Return [X, Y] of the center of cell containing provided text 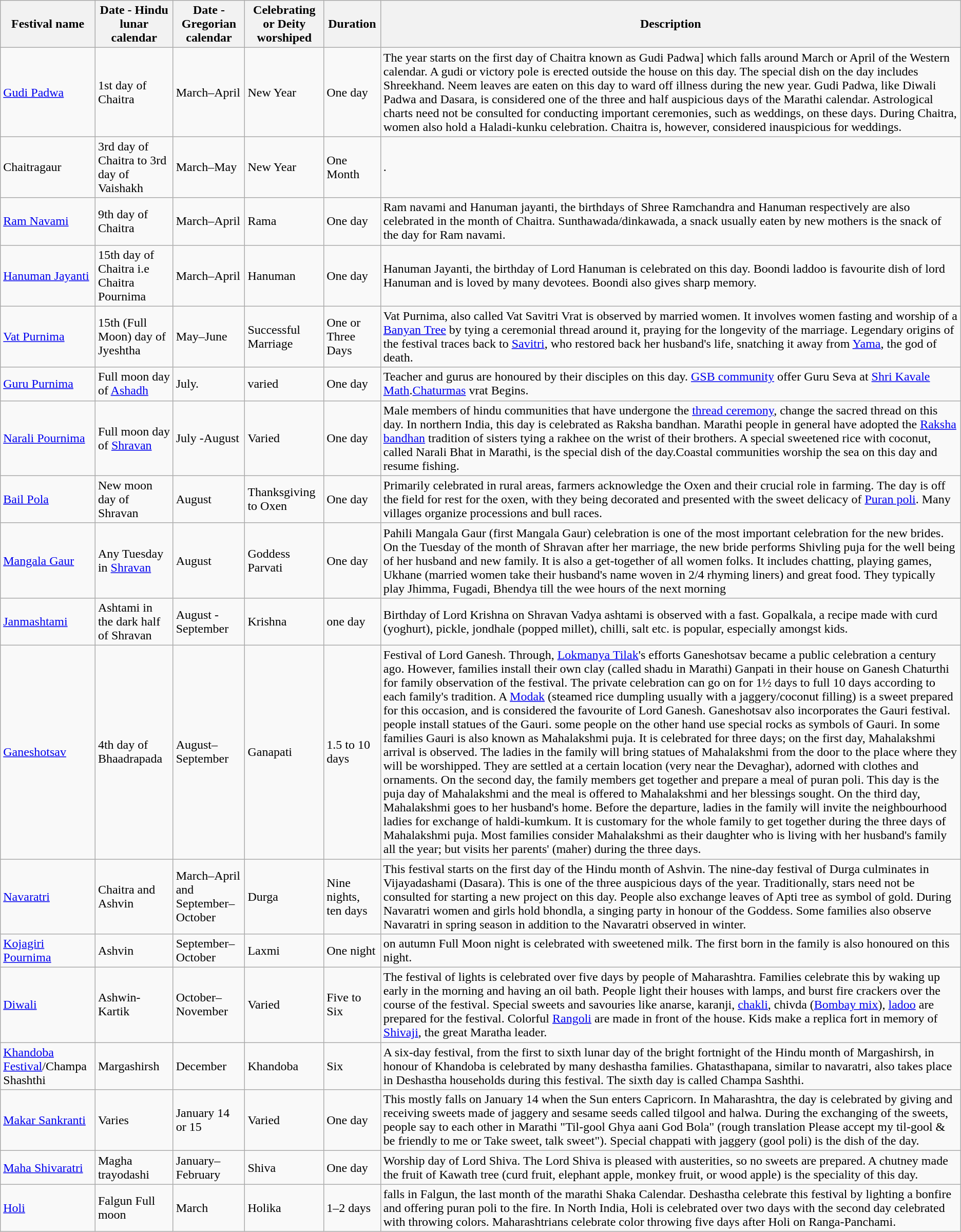
Ashtami in the dark half of Shravan [134, 621]
Hanuman Jayanti [48, 275]
March [209, 1208]
Ganapati [284, 752]
One night [352, 951]
1.5 to 10 days [352, 752]
Durga [284, 896]
Gudi Padwa [48, 92]
Ram Navami [48, 221]
Date - Gregorian calendar [209, 24]
March–April and September–October [209, 896]
Any Tuesday in Shravan [134, 560]
Laxmi [284, 951]
Ashvin [134, 951]
Makar Sankranti [48, 1121]
Maha Shivaratri [48, 1168]
Navaratri [48, 896]
Shiva [284, 1168]
January 14 or 15 [209, 1121]
Guru Purnima [48, 384]
Description [670, 24]
August–September [209, 752]
Date - Hindu lunar calendar [134, 24]
Varies [134, 1121]
Goddess Parvati [284, 560]
Falgun Full moon [134, 1208]
One or Three Days [352, 337]
. [670, 167]
Janmashtami [48, 621]
Hanuman [284, 275]
Kojagiri Pournima [48, 951]
on autumn Full Moon night is celebrated with sweetened milk. The first born in the family is also honoured on this night. [670, 951]
March–May [209, 167]
1–2 days [352, 1208]
Chaitra and Ashvin [134, 896]
July -August [209, 438]
October–November [209, 1005]
One Month [352, 167]
Diwali [48, 1005]
December [209, 1066]
9th day of Chaitra [134, 221]
Vat Purnima [48, 337]
Rama [284, 221]
Duration [352, 24]
August -September [209, 621]
Mangala Gaur [48, 560]
Teacher and gurus are honoured by their disciples on this day. GSB community offer Guru Seva at Shri Kavale Math.Chaturmas vrat Begins. [670, 384]
Nine nights, ten days [352, 896]
Chaitragaur [48, 167]
Holika [284, 1208]
Bail Pola [48, 499]
Holi [48, 1208]
Magha trayodashi [134, 1168]
15th day of Chaitra i.e Chaitra Pournima [134, 275]
Thanksgiving to Oxen [284, 499]
Full moon day of Shravan [134, 438]
July. [209, 384]
Khandoba [284, 1066]
Successful Marriage [284, 337]
Ashwin-Kartik [134, 1005]
Six [352, 1066]
3rd day of Chaitra to 3rd day of Vaishakh [134, 167]
Five to Six [352, 1005]
Khandoba Festival/Champa Shashthi [48, 1066]
Festival name [48, 24]
Krishna [284, 621]
January–February [209, 1168]
September–October [209, 951]
Narali Pournima [48, 438]
Celebrating or Deity worshiped [284, 24]
1st day of Chaitra [134, 92]
Ganeshotsav [48, 752]
15th (Full Moon) day of Jyeshtha [134, 337]
one day [352, 621]
Full moon day of Ashadh [134, 384]
varied [284, 384]
May–June [209, 337]
Margashirsh [134, 1066]
4th day of Bhaadrapada [134, 752]
New moon day of Shravan [134, 499]
